From the cell containing the given text, extract its center point as [x, y] coordinate. 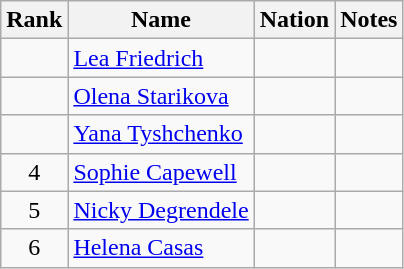
Lea Friedrich [161, 58]
6 [34, 248]
Yana Tyshchenko [161, 134]
Name [161, 20]
Nation [294, 20]
Rank [34, 20]
Helena Casas [161, 248]
Sophie Capewell [161, 172]
Olena Starikova [161, 96]
5 [34, 210]
Nicky Degrendele [161, 210]
Notes [369, 20]
4 [34, 172]
